From the cell containing the given text, extract its center point as (X, Y) coordinate. 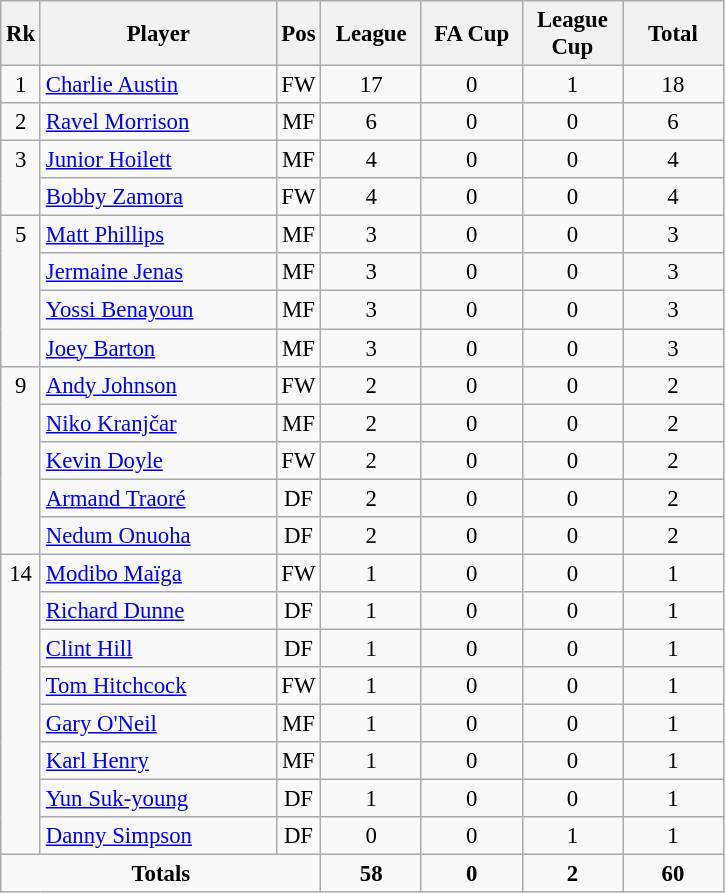
Total (674, 34)
FA Cup (472, 34)
Pos (298, 34)
Junior Hoilett (158, 160)
Gary O'Neil (158, 724)
Nedum Onuoha (158, 536)
Tom Hitchcock (158, 686)
Clint Hill (158, 648)
Rk (21, 34)
Bobby Zamora (158, 197)
58 (372, 874)
14 (21, 704)
Modibo Maïga (158, 573)
Armand Traoré (158, 498)
League Cup (572, 34)
Danny Simpson (158, 836)
Yossi Benayoun (158, 310)
Andy Johnson (158, 385)
Joey Barton (158, 348)
Player (158, 34)
Jermaine Jenas (158, 273)
Matt Phillips (158, 235)
17 (372, 85)
Totals (161, 874)
Kevin Doyle (158, 460)
5 (21, 291)
Niko Kranjčar (158, 423)
Richard Dunne (158, 611)
Charlie Austin (158, 85)
League (372, 34)
Ravel Morrison (158, 122)
60 (674, 874)
18 (674, 85)
Karl Henry (158, 761)
Yun Suk-young (158, 799)
9 (21, 460)
